For the text-containing cell, return its midpoint in (x, y) coordinate format. 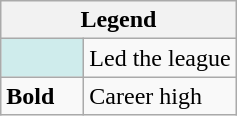
Career high (160, 96)
Bold (42, 96)
Led the league (160, 58)
Legend (118, 20)
